Output the [x, y] coordinate of the center of the cell containing the given text.  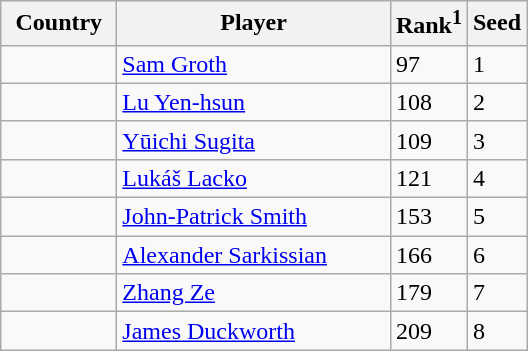
James Duckworth [254, 331]
109 [428, 140]
153 [428, 217]
179 [428, 293]
4 [496, 178]
3 [496, 140]
209 [428, 331]
Lukáš Lacko [254, 178]
6 [496, 255]
John-Patrick Smith [254, 217]
108 [428, 102]
Zhang Ze [254, 293]
2 [496, 102]
Player [254, 24]
Seed [496, 24]
121 [428, 178]
Country [59, 24]
1 [496, 64]
7 [496, 293]
166 [428, 255]
8 [496, 331]
5 [496, 217]
Yūichi Sugita [254, 140]
Sam Groth [254, 64]
97 [428, 64]
Alexander Sarkissian [254, 255]
Rank1 [428, 24]
Lu Yen-hsun [254, 102]
